Return the (X, Y) coordinate for the center point of the cell that contains the specified text.  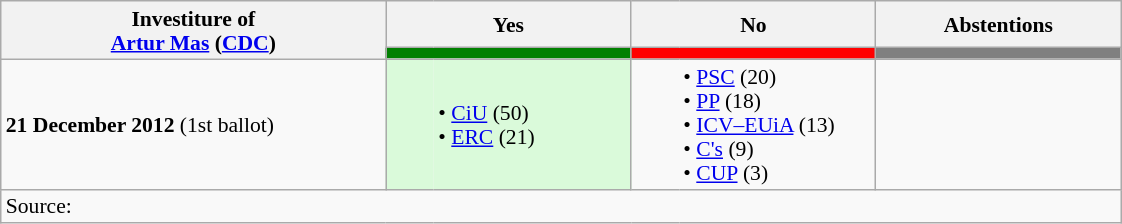
21 December 2012 (1st ballot) (194, 124)
• PSC (20)• PP (18)• ICV–EUiA (13)• C's (9)• CUP (3) (778, 124)
• CiU (50)• ERC (21) (532, 124)
Yes (508, 24)
No (754, 24)
Investiture ofArtur Mas (CDC) (194, 30)
Abstentions (998, 24)
Source: (561, 206)
